Return the [x, y] coordinate for the center point of the cell that contains the specified text.  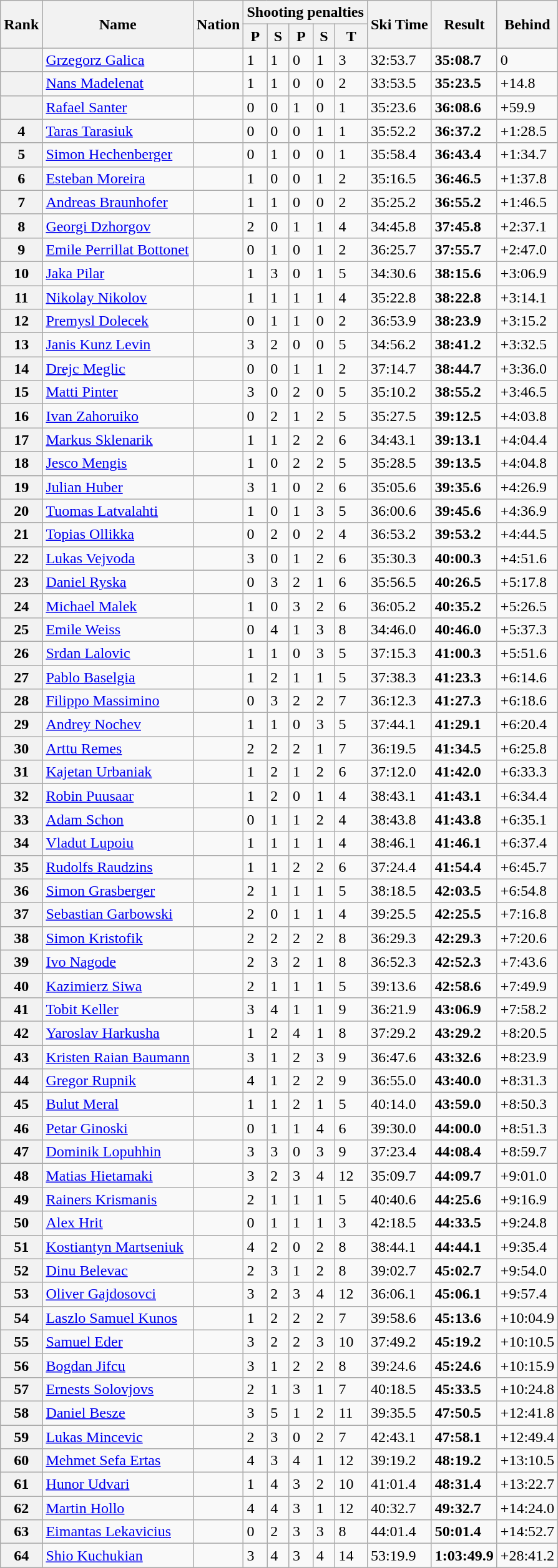
+6:34.4 [527, 796]
38:44.1 [399, 1247]
+3:06.9 [527, 273]
41:34.5 [464, 748]
50 [21, 1223]
36:05.2 [399, 606]
Vladut Lupoiu [118, 843]
41:46.1 [464, 843]
34:43.1 [399, 440]
20 [21, 511]
+13:10.5 [527, 1461]
Eimantas Lekavicius [118, 1532]
36:00.6 [399, 511]
Tuomas Latvalahti [118, 511]
60 [21, 1461]
36:08.6 [464, 107]
45:24.6 [464, 1365]
Taras Tarasiuk [118, 131]
39:45.6 [464, 511]
+10:24.8 [527, 1389]
Bogdan Jifcu [118, 1365]
36:19.5 [399, 748]
53:19.9 [399, 1556]
+6:45.7 [527, 867]
37:29.2 [399, 1033]
36:43.4 [464, 155]
43:40.0 [464, 1081]
44:44.1 [464, 1247]
Daniel Ryska [118, 582]
22 [21, 558]
39:13.5 [464, 463]
41:01.4 [399, 1484]
17 [21, 440]
Simon Hechenberger [118, 155]
38:44.7 [464, 369]
Emile Weiss [118, 629]
63 [21, 1532]
37:44.1 [399, 725]
Andreas Braunhofer [118, 202]
44:25.6 [464, 1199]
44:33.5 [464, 1223]
39:02.7 [399, 1270]
39:12.5 [464, 416]
Janis Kunz Levin [118, 345]
35:27.5 [399, 416]
Dominik Lopuhhin [118, 1152]
33 [21, 820]
44:00.0 [464, 1128]
36:53.2 [399, 535]
38:43.1 [399, 796]
45 [21, 1105]
16 [21, 416]
44:01.4 [399, 1532]
43 [21, 1057]
+4:36.9 [527, 511]
Daniel Besze [118, 1413]
Markus Sklenarik [118, 440]
36:52.3 [399, 962]
38:43.8 [399, 820]
39:24.6 [399, 1365]
18 [21, 463]
21 [21, 535]
Lukas Mincevic [118, 1436]
Hunor Udvari [118, 1484]
Nation [218, 24]
37:23.4 [399, 1152]
37:14.7 [399, 369]
42:52.3 [464, 962]
41:42.0 [464, 772]
49:32.7 [464, 1508]
+6:25.8 [527, 748]
+5:37.3 [527, 629]
Srdan Lalovic [118, 653]
40:40.6 [399, 1199]
53 [21, 1294]
48:19.2 [464, 1461]
Rank [21, 24]
+2:37.1 [527, 226]
32:53.7 [399, 60]
+14.8 [527, 84]
45:33.5 [464, 1389]
Ernests Solovjovs [118, 1389]
38:55.2 [464, 392]
Emile Perrillat Bottonet [118, 249]
39:13.6 [399, 985]
29 [21, 725]
Simon Kristofik [118, 938]
Rafael Santer [118, 107]
+7:49.9 [527, 985]
Arttu Remes [118, 748]
39:30.0 [399, 1128]
+4:51.6 [527, 558]
Mehmet Sefa Ertas [118, 1461]
36:53.9 [399, 321]
35:23.5 [464, 84]
41:29.1 [464, 725]
39 [21, 962]
40:18.5 [399, 1389]
+28:41.2 [527, 1556]
55 [21, 1342]
45:19.2 [464, 1342]
+7:58.2 [527, 1009]
Result [464, 24]
Oliver Gajdosovci [118, 1294]
32 [21, 796]
57 [21, 1389]
36 [21, 891]
Michael Malek [118, 606]
Ivo Nagode [118, 962]
37:12.0 [399, 772]
Rudolfs Raudzins [118, 867]
Andrey Nochev [118, 725]
+7:16.8 [527, 914]
+14:24.0 [527, 1508]
38:41.2 [464, 345]
+4:44.5 [527, 535]
+10:10.5 [527, 1342]
31 [21, 772]
Nikolay Nikolov [118, 298]
35:23.6 [399, 107]
+10:15.9 [527, 1365]
39:13.1 [464, 440]
35:52.2 [399, 131]
42:03.5 [464, 891]
+12:41.8 [527, 1413]
Ivan Zahoruiko [118, 416]
36:12.3 [399, 701]
40:46.0 [464, 629]
25 [21, 629]
26 [21, 653]
35:09.7 [399, 1176]
43:32.6 [464, 1057]
Nans Madelenat [118, 84]
36:47.6 [399, 1057]
34:30.6 [399, 273]
Filippo Massimino [118, 701]
+2:47.0 [527, 249]
44 [21, 1081]
40:14.0 [399, 1105]
13 [21, 345]
37:24.4 [399, 867]
Behind [527, 24]
48:31.4 [464, 1484]
42:29.3 [464, 938]
56 [21, 1365]
23 [21, 582]
30 [21, 748]
43:06.9 [464, 1009]
+7:43.6 [527, 962]
Tobit Keller [118, 1009]
36:21.9 [399, 1009]
40:35.2 [464, 606]
19 [21, 487]
36:06.1 [399, 1294]
Ski Time [399, 24]
35:58.4 [399, 155]
43:59.0 [464, 1105]
41 [21, 1009]
51 [21, 1247]
Simon Grasberger [118, 891]
+59.9 [527, 107]
41:43.1 [464, 796]
42:58.6 [464, 985]
+12:49.4 [527, 1436]
+4:04.8 [527, 463]
+8:51.3 [527, 1128]
1:03:49.9 [464, 1556]
42:43.1 [399, 1436]
35:22.8 [399, 298]
41:27.3 [464, 701]
+9:57.4 [527, 1294]
36:55.0 [399, 1081]
Georgi Dzhorgov [118, 226]
59 [21, 1436]
39:19.2 [399, 1461]
45:13.6 [464, 1318]
37:55.7 [464, 249]
+5:17.8 [527, 582]
47:58.1 [464, 1436]
Name [118, 24]
+3:36.0 [527, 369]
38 [21, 938]
62 [21, 1508]
Shio Kuchukian [118, 1556]
34:46.0 [399, 629]
35 [21, 867]
Pablo Baselgia [118, 677]
Kazimierz Siwa [118, 985]
Dinu Belevac [118, 1270]
Topias Ollikka [118, 535]
35:28.5 [399, 463]
+6:20.4 [527, 725]
+9:35.4 [527, 1247]
Matti Pinter [118, 392]
Petar Ginoski [118, 1128]
35:56.5 [399, 582]
39:53.2 [464, 535]
+13:22.7 [527, 1484]
43:29.2 [464, 1033]
+4:03.8 [527, 416]
54 [21, 1318]
+4:04.4 [527, 440]
35:10.2 [399, 392]
+4:26.9 [527, 487]
38:46.1 [399, 843]
34 [21, 843]
+1:46.5 [527, 202]
+8:50.3 [527, 1105]
44:09.7 [464, 1176]
37:49.2 [399, 1342]
36:25.7 [399, 249]
37 [21, 914]
40 [21, 985]
38:23.9 [464, 321]
49 [21, 1199]
64 [21, 1556]
Yaroslav Harkusha [118, 1033]
36:37.2 [464, 131]
58 [21, 1413]
38:15.6 [464, 273]
+5:26.5 [527, 606]
50:01.4 [464, 1532]
39:25.5 [399, 914]
+1:37.8 [527, 178]
40:00.3 [464, 558]
35:08.7 [464, 60]
47:50.5 [464, 1413]
+9:01.0 [527, 1176]
+3:46.5 [527, 392]
+3:32.5 [527, 345]
41:00.3 [464, 653]
+9:16.9 [527, 1199]
+6:18.6 [527, 701]
Adam Schon [118, 820]
+9:54.0 [527, 1270]
27 [21, 677]
Julian Huber [118, 487]
Robin Puusaar [118, 796]
47 [21, 1152]
Gregor Rupnik [118, 1081]
35:30.3 [399, 558]
35:16.5 [399, 178]
36:55.2 [464, 202]
38:22.8 [464, 298]
Lukas Vejvoda [118, 558]
Jesco Mengis [118, 463]
39:35.6 [464, 487]
+10:04.9 [527, 1318]
Rainers Krismanis [118, 1199]
28 [21, 701]
+8:23.9 [527, 1057]
41:23.3 [464, 677]
42:18.5 [399, 1223]
34:45.8 [399, 226]
46 [21, 1128]
Jaka Pilar [118, 273]
42:25.5 [464, 914]
+5:51.6 [527, 653]
+1:28.5 [527, 131]
Sebastian Garbowski [118, 914]
36:29.3 [399, 938]
Drejc Meglic [118, 369]
37:45.8 [464, 226]
39:58.6 [399, 1318]
42 [21, 1033]
+14:52.7 [527, 1532]
35:05.6 [399, 487]
40:32.7 [399, 1508]
45:06.1 [464, 1294]
40:26.5 [464, 582]
15 [21, 392]
41:43.8 [464, 820]
Grzegorz Galica [118, 60]
Esteban Moreira [118, 178]
+6:33.3 [527, 772]
48 [21, 1176]
52 [21, 1270]
Matias Hietamaki [118, 1176]
+8:20.5 [527, 1033]
35:25.2 [399, 202]
61 [21, 1484]
45:02.7 [464, 1270]
Kristen Raian Baumann [118, 1057]
37:15.3 [399, 653]
33:53.5 [399, 84]
Premysl Dolecek [118, 321]
24 [21, 606]
Laszlo Samuel Kunos [118, 1318]
38:18.5 [399, 891]
Shooting penalties [305, 12]
+6:35.1 [527, 820]
+1:34.7 [527, 155]
+3:15.2 [527, 321]
+9:24.8 [527, 1223]
Martin Hollo [118, 1508]
44:08.4 [464, 1152]
36:46.5 [464, 178]
Bulut Meral [118, 1105]
+8:59.7 [527, 1152]
37:38.3 [399, 677]
Kostiantyn Martseniuk [118, 1247]
Alex Hrit [118, 1223]
+3:14.1 [527, 298]
41:54.4 [464, 867]
34:56.2 [399, 345]
T [351, 36]
+6:37.4 [527, 843]
Kajetan Urbaniak [118, 772]
+6:54.8 [527, 891]
+7:20.6 [527, 938]
+6:14.6 [527, 677]
Samuel Eder [118, 1342]
39:35.5 [399, 1413]
+8:31.3 [527, 1081]
